Scan for the cell matching the given text and deliver its (X, Y) coordinate at center. 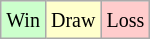
Loss (126, 20)
Win (24, 20)
Draw (72, 20)
